Determine the [x, y] coordinate at the center of the cell enclosing the given text.  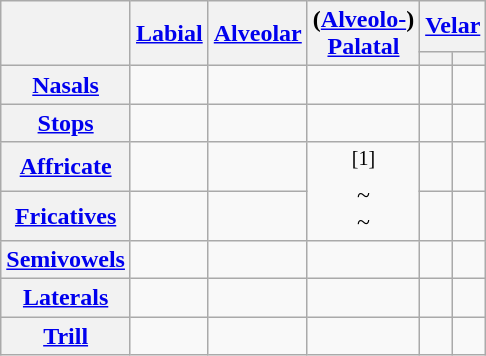
(Alveolo-)Palatal [363, 34]
Trill [66, 336]
[1]~ ~ [363, 192]
Semivowels [66, 259]
Labial [169, 34]
Affricate [66, 166]
Fricatives [66, 216]
Velar [453, 26]
Stops [66, 123]
Nasals [66, 85]
Alveolar [258, 34]
Laterals [66, 298]
